Determine the [X, Y] coordinate at the center of the cell enclosing the given text.  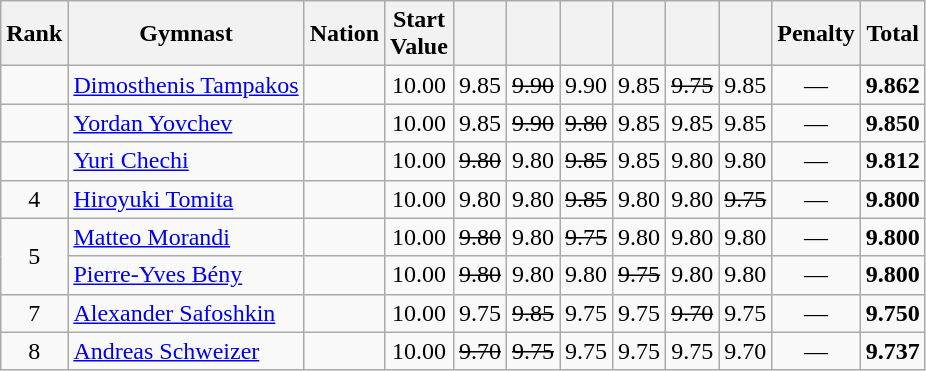
9.737 [892, 351]
Hiroyuki Tomita [186, 199]
Nation [344, 34]
4 [34, 199]
Yordan Yovchev [186, 123]
Yuri Chechi [186, 161]
Total [892, 34]
9.850 [892, 123]
StartValue [420, 34]
9.750 [892, 313]
8 [34, 351]
7 [34, 313]
Gymnast [186, 34]
9.812 [892, 161]
Matteo Morandi [186, 237]
5 [34, 256]
Alexander Safoshkin [186, 313]
Dimosthenis Tampakos [186, 85]
9.862 [892, 85]
Pierre-Yves Bény [186, 275]
Penalty [816, 34]
Rank [34, 34]
Andreas Schweizer [186, 351]
